Capture the cell that displays the provided text and extract its (X, Y) central coordinate. 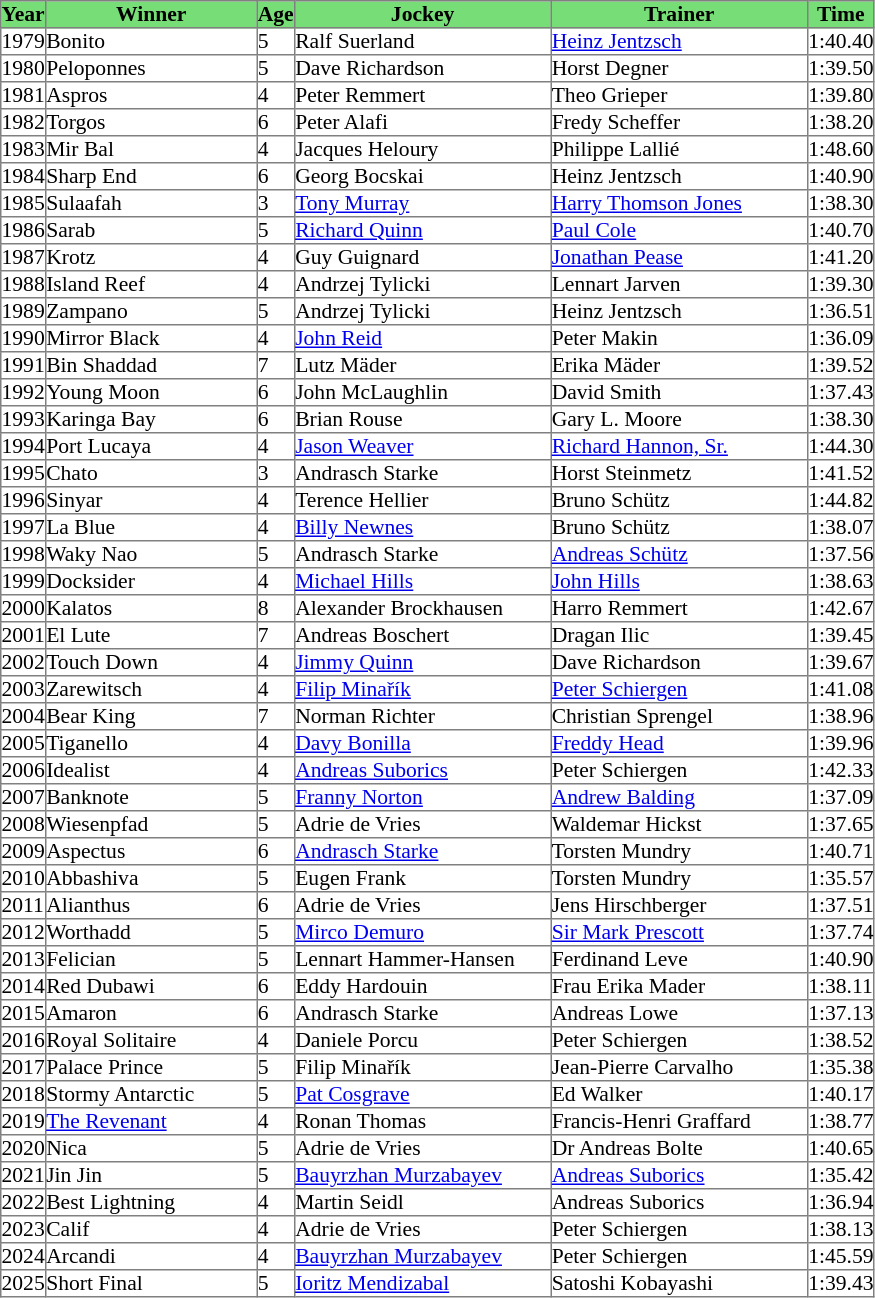
1996 (24, 500)
Michael Hills (422, 582)
Gary L. Moore (679, 420)
Alexander Brockhausen (422, 608)
Christian Sprengel (679, 716)
Andreas Schütz (679, 554)
Eugen Frank (422, 878)
Freddy Head (679, 744)
Philippe Lallié (679, 150)
Erika Mäder (679, 366)
1:41.08 (840, 690)
1990 (24, 338)
1:39.52 (840, 366)
1:40.40 (840, 42)
Jacques Heloury (422, 150)
Wiesenpfad (151, 824)
2003 (24, 690)
1:39.96 (840, 744)
Calif (151, 1230)
1:40.17 (840, 1094)
Billy Newnes (422, 528)
2012 (24, 932)
1988 (24, 284)
1982 (24, 122)
Horst Degner (679, 68)
Ed Walker (679, 1094)
Andreas Boschert (422, 636)
Norman Richter (422, 716)
Dr Andreas Bolte (679, 1148)
Peter Makin (679, 338)
1993 (24, 420)
Horst Steinmetz (679, 474)
Tiganello (151, 744)
Harro Remmert (679, 608)
Lennart Hammer-Hansen (422, 960)
1:40.70 (840, 230)
Jonathan Pease (679, 258)
1:44.82 (840, 500)
Amaron (151, 1014)
Torgos (151, 122)
Tony Murray (422, 204)
Paul Cole (679, 230)
Docksider (151, 582)
1:38.11 (840, 986)
1:42.33 (840, 770)
Red Dubawi (151, 986)
1:37.13 (840, 1014)
1979 (24, 42)
Sulaafah (151, 204)
Richard Hannon, Sr. (679, 446)
Chato (151, 474)
1:45.59 (840, 1256)
1:37.51 (840, 906)
Jason Weaver (422, 446)
Fredy Scheffer (679, 122)
Theo Grieper (679, 96)
2006 (24, 770)
Island Reef (151, 284)
2014 (24, 986)
1980 (24, 68)
Stormy Antarctic (151, 1094)
2024 (24, 1256)
Mirco Demuro (422, 932)
2011 (24, 906)
Touch Down (151, 662)
Jin Jin (151, 1176)
Andreas Lowe (679, 1014)
La Blue (151, 528)
Nica (151, 1148)
Felician (151, 960)
Harry Thomson Jones (679, 204)
Satoshi Kobayashi (679, 1284)
1:48.60 (840, 150)
Aspros (151, 96)
1:37.74 (840, 932)
2017 (24, 1068)
1:37.65 (840, 824)
Short Final (151, 1284)
1986 (24, 230)
Banknote (151, 798)
Brian Rouse (422, 420)
Abbashiva (151, 878)
Andrew Balding (679, 798)
David Smith (679, 392)
2002 (24, 662)
2001 (24, 636)
The Revenant (151, 1122)
Mirror Black (151, 338)
Peter Remmert (422, 96)
1997 (24, 528)
1998 (24, 554)
2018 (24, 1094)
1:39.80 (840, 96)
1999 (24, 582)
1:37.09 (840, 798)
1:38.63 (840, 582)
Time (840, 14)
Bear King (151, 716)
1:35.38 (840, 1068)
Zampano (151, 312)
Mir Bal (151, 150)
Karinga Bay (151, 420)
Frau Erika Mader (679, 986)
Franny Norton (422, 798)
John Hills (679, 582)
1981 (24, 96)
Port Lucaya (151, 446)
1987 (24, 258)
1:36.51 (840, 312)
1:44.30 (840, 446)
Sinyar (151, 500)
1:39.43 (840, 1284)
2005 (24, 744)
Sharp End (151, 176)
Idealist (151, 770)
Peter Alafi (422, 122)
2007 (24, 798)
Lutz Mäder (422, 366)
Martin Seidl (422, 1202)
Richard Quinn (422, 230)
1989 (24, 312)
1:37.43 (840, 392)
1:38.07 (840, 528)
2015 (24, 1014)
Kalatos (151, 608)
Davy Bonilla (422, 744)
1:37.56 (840, 554)
1985 (24, 204)
2000 (24, 608)
1:39.67 (840, 662)
1:39.45 (840, 636)
1:35.57 (840, 878)
1:40.65 (840, 1148)
1:40.71 (840, 852)
Waky Nao (151, 554)
1:42.67 (840, 608)
Francis-Henri Graffard (679, 1122)
John Reid (422, 338)
2021 (24, 1176)
Jean-Pierre Carvalho (679, 1068)
8 (276, 608)
Ioritz Mendizabal (422, 1284)
1983 (24, 150)
1:39.30 (840, 284)
2016 (24, 1040)
2004 (24, 716)
Bonito (151, 42)
Ferdinand Leve (679, 960)
2010 (24, 878)
1:38.52 (840, 1040)
2020 (24, 1148)
Zarewitsch (151, 690)
Sir Mark Prescott (679, 932)
2008 (24, 824)
1:35.42 (840, 1176)
Worthadd (151, 932)
Lennart Jarven (679, 284)
2023 (24, 1230)
1:38.13 (840, 1230)
Waldemar Hickst (679, 824)
Pat Cosgrave (422, 1094)
1:41.52 (840, 474)
1:38.96 (840, 716)
Palace Prince (151, 1068)
Dragan Ilic (679, 636)
Daniele Porcu (422, 1040)
Eddy Hardouin (422, 986)
1:38.20 (840, 122)
Best Lightning (151, 1202)
1984 (24, 176)
2022 (24, 1202)
Jockey (422, 14)
Bin Shaddad (151, 366)
Alianthus (151, 906)
Guy Guignard (422, 258)
Ralf Suerland (422, 42)
1:39.50 (840, 68)
1992 (24, 392)
Year (24, 14)
Royal Solitaire (151, 1040)
Winner (151, 14)
1:36.94 (840, 1202)
Peloponnes (151, 68)
2019 (24, 1122)
1991 (24, 366)
Terence Hellier (422, 500)
1:36.09 (840, 338)
2013 (24, 960)
2009 (24, 852)
1994 (24, 446)
John McLaughlin (422, 392)
Krotz (151, 258)
Age (276, 14)
Ronan Thomas (422, 1122)
El Lute (151, 636)
1:38.77 (840, 1122)
2025 (24, 1284)
Aspectus (151, 852)
1995 (24, 474)
Sarab (151, 230)
Trainer (679, 14)
Jens Hirschberger (679, 906)
Young Moon (151, 392)
Arcandi (151, 1256)
Jimmy Quinn (422, 662)
Georg Bocskai (422, 176)
1:41.20 (840, 258)
